Capture the cell that displays the provided text and extract its [X, Y] central coordinate. 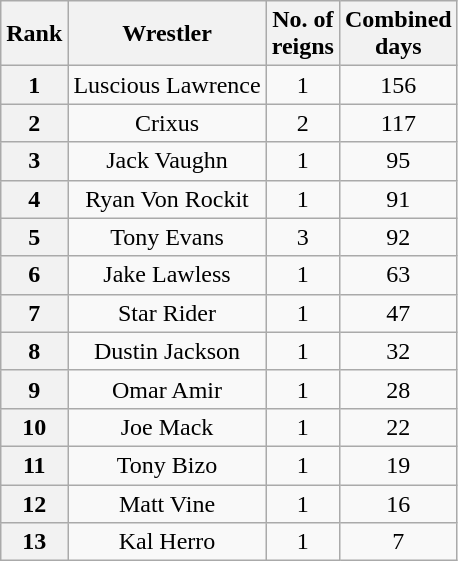
Tony Bizo [167, 465]
117 [398, 123]
Crixus [167, 123]
63 [398, 275]
10 [34, 427]
Dustin Jackson [167, 351]
156 [398, 85]
8 [34, 351]
47 [398, 313]
16 [398, 503]
92 [398, 237]
Luscious Lawrence [167, 85]
22 [398, 427]
Jake Lawless [167, 275]
Star Rider [167, 313]
19 [398, 465]
32 [398, 351]
Kal Herro [167, 542]
Tony Evans [167, 237]
28 [398, 389]
Combineddays [398, 34]
Ryan Von Rockit [167, 199]
6 [34, 275]
12 [34, 503]
Rank [34, 34]
Jack Vaughn [167, 161]
9 [34, 389]
Joe Mack [167, 427]
Matt Vine [167, 503]
95 [398, 161]
11 [34, 465]
91 [398, 199]
Omar Amir [167, 389]
No. ofreigns [302, 34]
5 [34, 237]
13 [34, 542]
4 [34, 199]
Wrestler [167, 34]
